Capture the cell that displays the provided text and extract its [x, y] central coordinate. 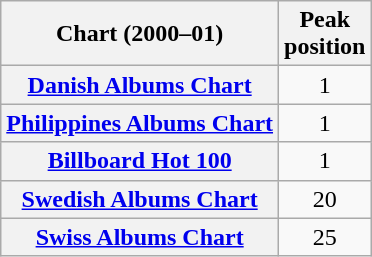
Chart (2000–01) [140, 34]
Swedish Albums Chart [140, 199]
25 [325, 237]
Philippines Albums Chart [140, 123]
Swiss Albums Chart [140, 237]
20 [325, 199]
Danish Albums Chart [140, 85]
Peakposition [325, 34]
Billboard Hot 100 [140, 161]
